Return the (x, y) coordinate for the center point of the cell that contains the specified text.  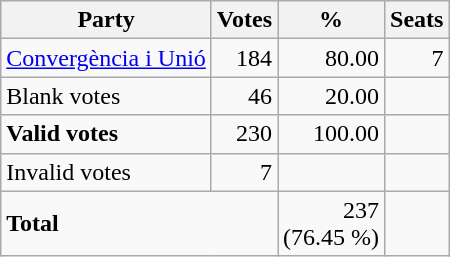
80.00 (332, 58)
Convergència i Unió (106, 58)
Valid votes (106, 134)
% (332, 20)
46 (244, 96)
Votes (244, 20)
100.00 (332, 134)
20.00 (332, 96)
Party (106, 20)
184 (244, 58)
Total (140, 224)
Invalid votes (106, 172)
237(76.45 %) (332, 224)
Blank votes (106, 96)
Seats (417, 20)
230 (244, 134)
